Return the [x, y] coordinate for the center point of the cell that contains the specified text.  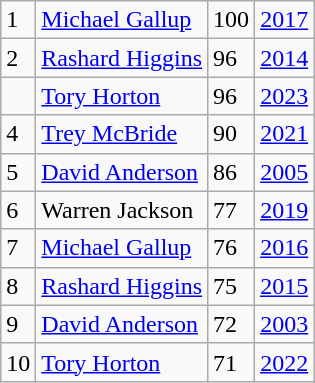
9 [18, 324]
76 [232, 248]
10 [18, 362]
Warren Jackson [122, 210]
77 [232, 210]
2017 [284, 20]
71 [232, 362]
2014 [284, 58]
2022 [284, 362]
2016 [284, 248]
6 [18, 210]
86 [232, 172]
75 [232, 286]
7 [18, 248]
Trey McBride [122, 134]
90 [232, 134]
2015 [284, 286]
2021 [284, 134]
2003 [284, 324]
72 [232, 324]
2 [18, 58]
2005 [284, 172]
4 [18, 134]
2023 [284, 96]
1 [18, 20]
2019 [284, 210]
100 [232, 20]
5 [18, 172]
8 [18, 286]
